Detect which cell encompasses the target text, then output its (X, Y) center coordinate. 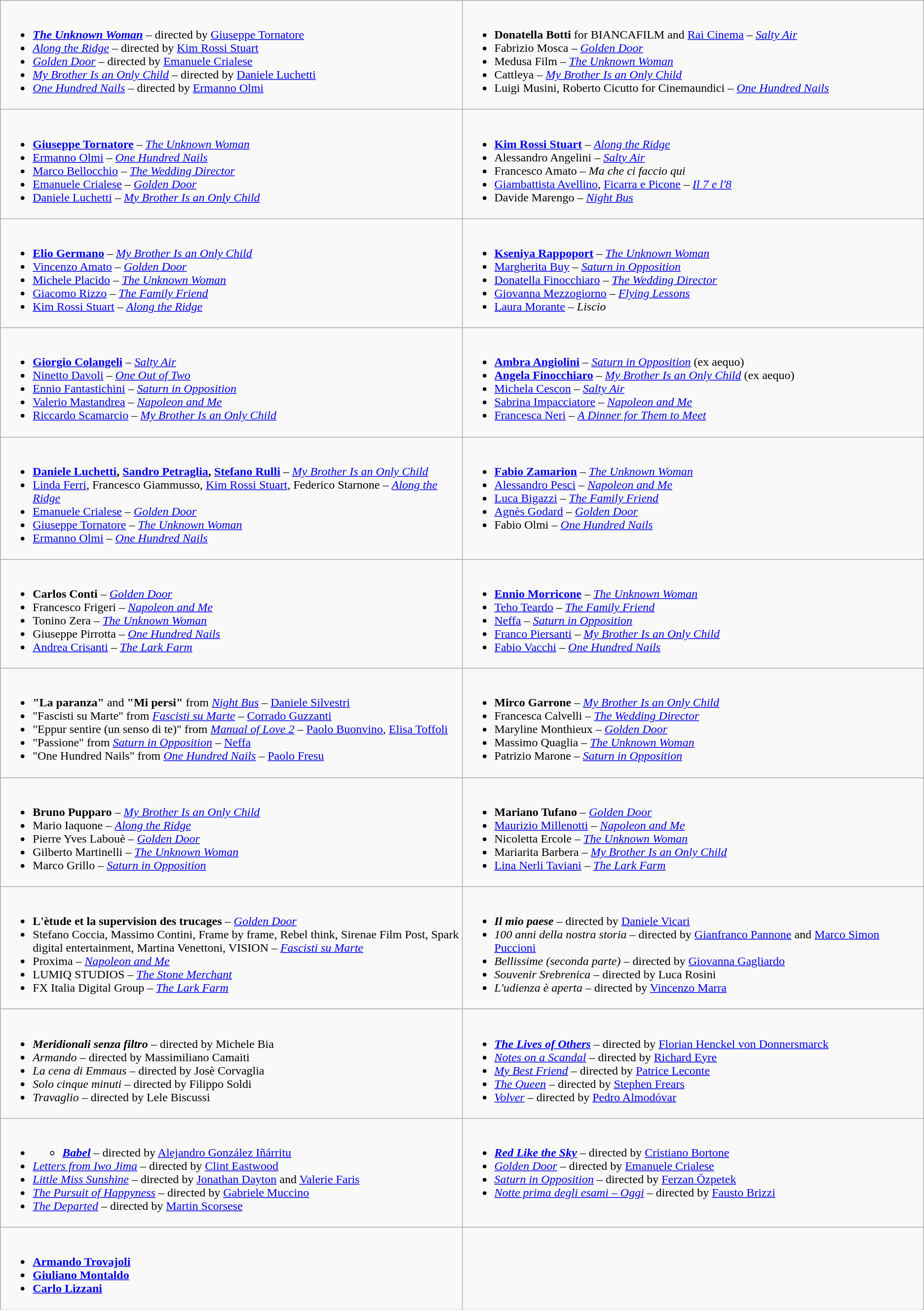
Armando TrovajoliGiuliano MontaldoCarlo Lizzani (231, 1269)
